Identify which cell holds the provided text, then report its [x, y] central coordinate. 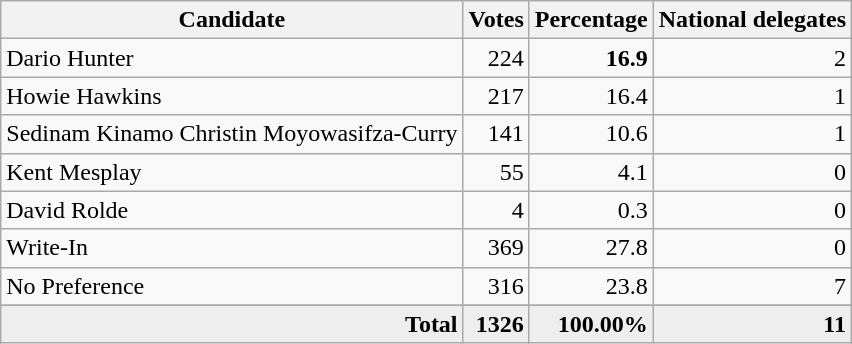
Total [232, 324]
4 [496, 210]
0.3 [591, 210]
David Rolde [232, 210]
2 [752, 58]
Howie Hawkins [232, 96]
10.6 [591, 134]
27.8 [591, 248]
16.4 [591, 96]
Candidate [232, 20]
100.00% [591, 324]
7 [752, 286]
Kent Mesplay [232, 172]
217 [496, 96]
141 [496, 134]
Percentage [591, 20]
55 [496, 172]
369 [496, 248]
16.9 [591, 58]
1326 [496, 324]
11 [752, 324]
316 [496, 286]
23.8 [591, 286]
National delegates [752, 20]
Dario Hunter [232, 58]
No Preference [232, 286]
4.1 [591, 172]
224 [496, 58]
Votes [496, 20]
Sedinam Kinamo Christin Moyowasifza-Curry [232, 134]
Write-In [232, 248]
